Return the (X, Y) coordinate for the center point of the cell that contains the specified text.  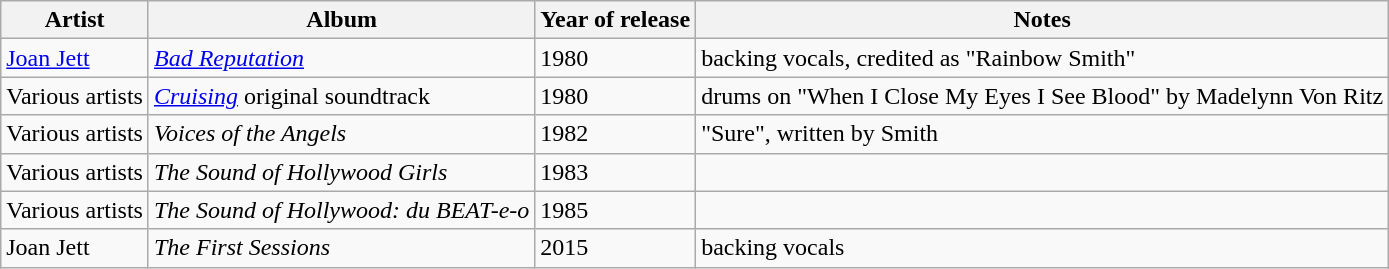
backing vocals, credited as "Rainbow Smith" (1042, 58)
1983 (616, 172)
Cruising original soundtrack (341, 96)
drums on "When I Close My Eyes I See Blood" by Madelynn Von Ritz (1042, 96)
Artist (75, 20)
2015 (616, 248)
Voices of the Angels (341, 134)
1985 (616, 210)
Album (341, 20)
The Sound of Hollywood: du BEAT-e-o (341, 210)
backing vocals (1042, 248)
Year of release (616, 20)
Bad Reputation (341, 58)
1982 (616, 134)
The First Sessions (341, 248)
"Sure", written by Smith (1042, 134)
The Sound of Hollywood Girls (341, 172)
Notes (1042, 20)
